Output the [x, y] coordinate of the center of the cell containing the given text.  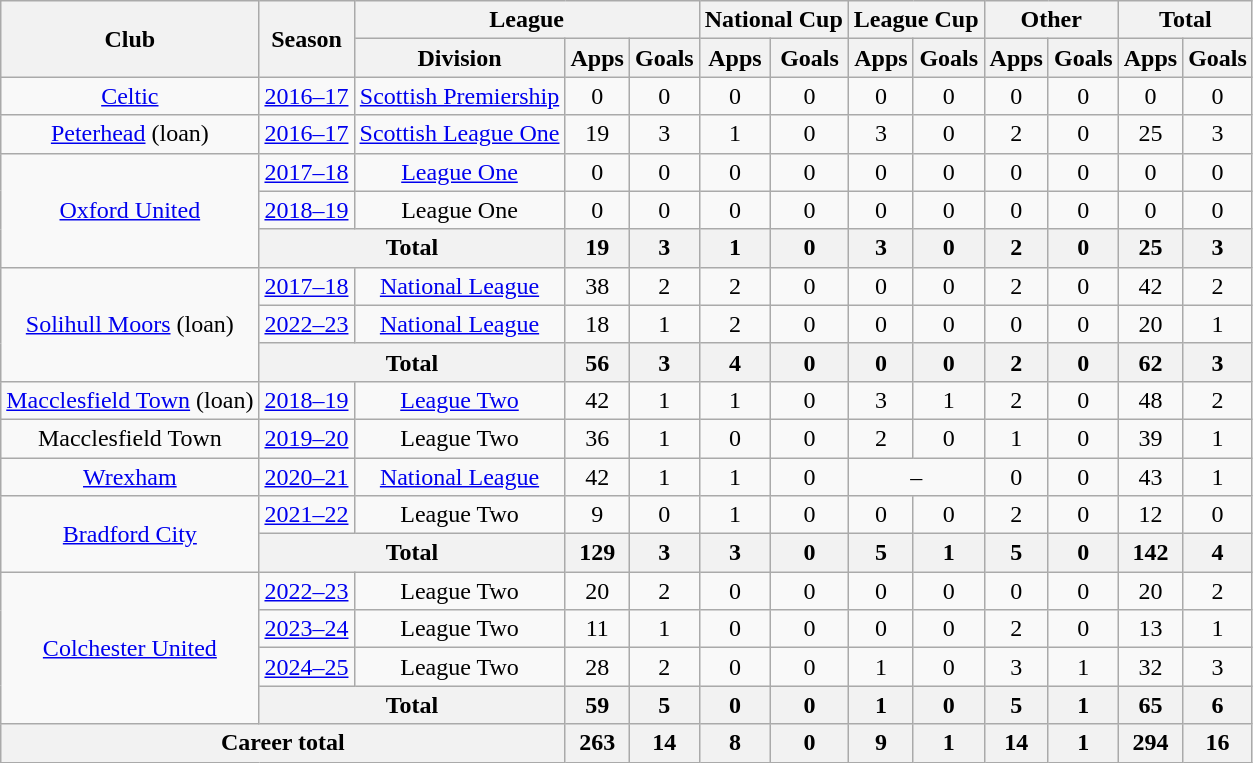
Solihull Moors (loan) [130, 324]
– [916, 477]
59 [597, 705]
36 [597, 438]
Oxford United [130, 210]
Other [1051, 20]
2024–25 [306, 667]
League [526, 20]
National Cup [774, 20]
13 [1150, 629]
39 [1150, 438]
Career total [283, 743]
League Cup [916, 20]
56 [597, 362]
12 [1150, 515]
Wrexham [130, 477]
2019–20 [306, 438]
129 [597, 553]
Bradford City [130, 534]
18 [597, 324]
294 [1150, 743]
Division [460, 58]
Scottish League One [460, 134]
32 [1150, 667]
Club [130, 39]
263 [597, 743]
2021–22 [306, 515]
2023–24 [306, 629]
Macclesfield Town [130, 438]
Scottish Premiership [460, 96]
48 [1150, 400]
Peterhead (loan) [130, 134]
Celtic [130, 96]
62 [1150, 362]
43 [1150, 477]
65 [1150, 705]
16 [1218, 743]
Macclesfield Town (loan) [130, 400]
28 [597, 667]
38 [597, 286]
2020–21 [306, 477]
Season [306, 39]
11 [597, 629]
142 [1150, 553]
8 [735, 743]
6 [1218, 705]
Colchester United [130, 648]
